Output the (x, y) coordinate of the center of the cell containing the given text.  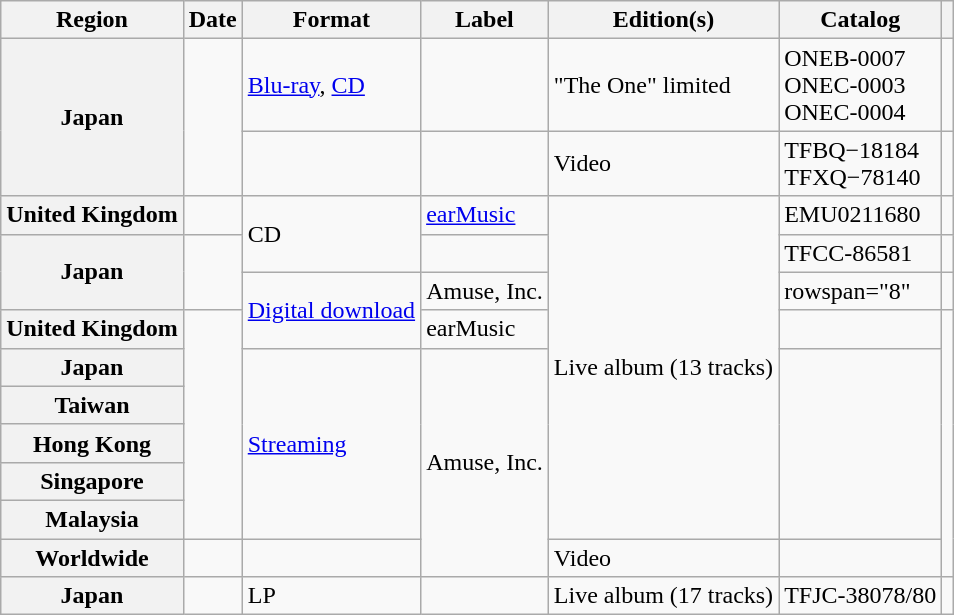
Hong Kong (92, 443)
Live album (13 tracks) (663, 368)
Taiwan (92, 405)
Malaysia (92, 519)
TFCC-86581 (860, 253)
LP (331, 596)
CD (331, 234)
"The One" limited (663, 85)
Label (485, 20)
Date (212, 20)
Catalog (860, 20)
ONEB-0007ONEC-0003ONEC-0004 (860, 85)
Blu-ray, CD (331, 85)
Digital download (331, 310)
Format (331, 20)
Live album (17 tracks) (663, 596)
Streaming (331, 443)
Worldwide (92, 557)
TFBQ−18184TFXQ−78140 (860, 164)
EMU0211680 (860, 215)
Singapore (92, 481)
TFJC-38078/80 (860, 596)
Region (92, 20)
rowspan="8" (860, 291)
Edition(s) (663, 20)
